Return the (X, Y) coordinate for the center point of the cell that contains the specified text.  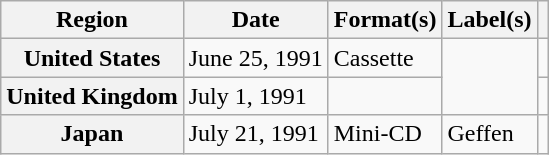
June 25, 1991 (256, 58)
Format(s) (385, 20)
Date (256, 20)
Mini-CD (385, 134)
United States (92, 58)
Geffen (490, 134)
Label(s) (490, 20)
Region (92, 20)
July 21, 1991 (256, 134)
Japan (92, 134)
Cassette (385, 58)
United Kingdom (92, 96)
July 1, 1991 (256, 96)
